Scan for the cell matching the given text and deliver its (X, Y) coordinate at center. 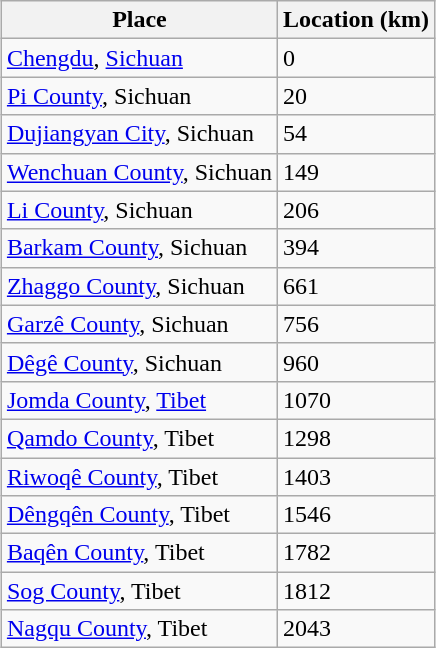
Location (km) (356, 20)
Sog County, Tibet (139, 591)
661 (356, 286)
54 (356, 134)
Li County, Sichuan (139, 210)
206 (356, 210)
1546 (356, 515)
Nagqu County, Tibet (139, 629)
Garzê County, Sichuan (139, 324)
2043 (356, 629)
20 (356, 96)
Pi County, Sichuan (139, 96)
Baqên County, Tibet (139, 553)
394 (356, 248)
Dujiangyan City, Sichuan (139, 134)
1070 (356, 400)
Qamdo County, Tibet (139, 438)
Wenchuan County, Sichuan (139, 172)
Zhaggo County, Sichuan (139, 286)
149 (356, 172)
Riwoqê County, Tibet (139, 477)
Place (139, 20)
1403 (356, 477)
Chengdu, Sichuan (139, 58)
Barkam County, Sichuan (139, 248)
1298 (356, 438)
Dêngqên County, Tibet (139, 515)
Dêgê County, Sichuan (139, 362)
Jomda County, Tibet (139, 400)
1812 (356, 591)
960 (356, 362)
0 (356, 58)
756 (356, 324)
1782 (356, 553)
